Search for the cell housing the specified text and yield its [X, Y] center coordinate. 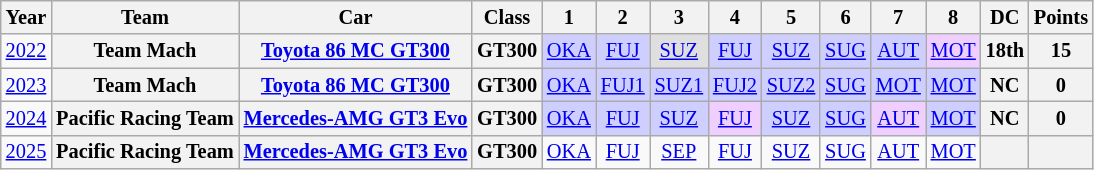
18th [1005, 51]
FUJ2 [735, 85]
Class [507, 17]
FUJ1 [623, 85]
8 [954, 17]
Year [26, 17]
1 [569, 17]
Car [356, 17]
Team [145, 17]
2022 [26, 51]
2 [623, 17]
2023 [26, 85]
5 [791, 17]
SEP [679, 152]
2024 [26, 118]
SUZ2 [791, 85]
3 [679, 17]
2025 [26, 152]
Points [1061, 17]
4 [735, 17]
15 [1061, 51]
DC [1005, 17]
7 [898, 17]
SUZ1 [679, 85]
6 [845, 17]
